Search for the cell housing the specified text and yield its [x, y] center coordinate. 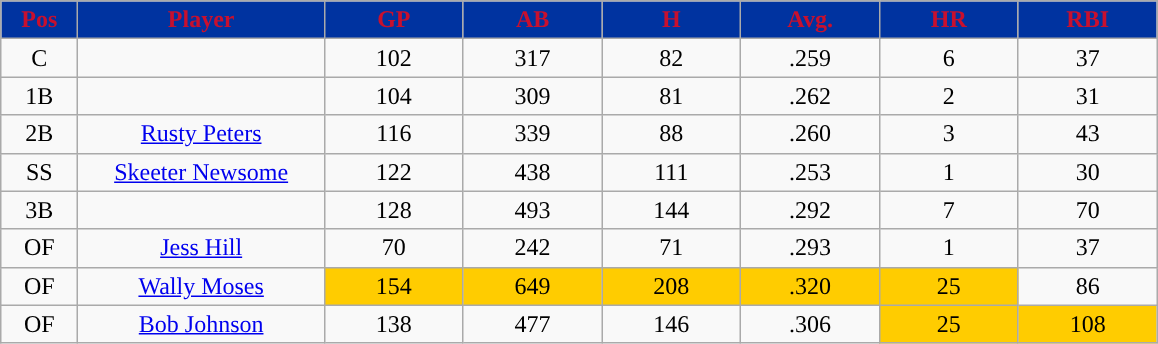
242 [532, 248]
HR [948, 20]
GP [394, 20]
317 [532, 58]
7 [948, 210]
SS [40, 172]
122 [394, 172]
104 [394, 96]
.306 [810, 324]
138 [394, 324]
C [40, 58]
.262 [810, 96]
.293 [810, 248]
1B [40, 96]
88 [672, 134]
Wally Moses [202, 286]
102 [394, 58]
Pos [40, 20]
86 [1088, 286]
146 [672, 324]
493 [532, 210]
108 [1088, 324]
43 [1088, 134]
RBI [1088, 20]
71 [672, 248]
649 [532, 286]
AB [532, 20]
309 [532, 96]
81 [672, 96]
30 [1088, 172]
208 [672, 286]
82 [672, 58]
144 [672, 210]
154 [394, 286]
Avg. [810, 20]
3 [948, 134]
Skeeter Newsome [202, 172]
31 [1088, 96]
.253 [810, 172]
3B [40, 210]
.259 [810, 58]
477 [532, 324]
438 [532, 172]
H [672, 20]
2 [948, 96]
.292 [810, 210]
2B [40, 134]
6 [948, 58]
Bob Johnson [202, 324]
Player [202, 20]
116 [394, 134]
Jess Hill [202, 248]
111 [672, 172]
339 [532, 134]
.260 [810, 134]
128 [394, 210]
.320 [810, 286]
Rusty Peters [202, 134]
